Output the (X, Y) coordinate of the center of the cell containing the given text.  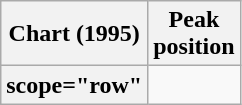
scope="row" (74, 85)
Peakposition (194, 34)
Chart (1995) (74, 34)
